Pinpoint the cell where the given text exists, returning its [x, y] midpoint coordinate. 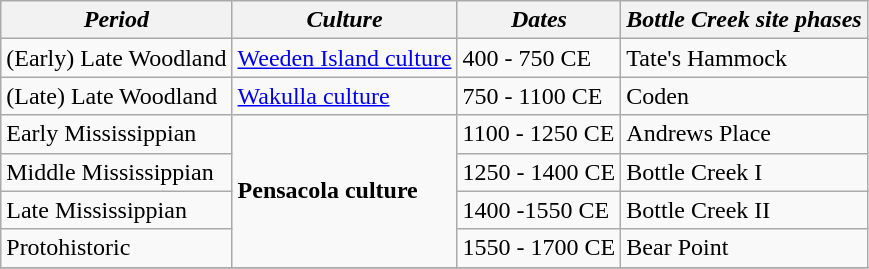
1250 - 1400 CE [539, 172]
Culture [344, 20]
Period [116, 20]
400 - 750 CE [539, 58]
Bottle Creek II [744, 210]
(Late) Late Woodland [116, 96]
Middle Mississippian [116, 172]
Pensacola culture [344, 191]
Wakulla culture [344, 96]
Late Mississippian [116, 210]
Bottle Creek I [744, 172]
Coden [744, 96]
Protohistoric [116, 248]
Andrews Place [744, 134]
Bear Point [744, 248]
(Early) Late Woodland [116, 58]
1100 - 1250 CE [539, 134]
750 - 1100 CE [539, 96]
1400 -1550 CE [539, 210]
Early Mississippian [116, 134]
1550 - 1700 CE [539, 248]
Dates [539, 20]
Bottle Creek site phases [744, 20]
Tate's Hammock [744, 58]
Weeden Island culture [344, 58]
